Find where the given text appears and provide that cell's center as [X, Y] coordinate. 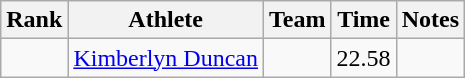
22.58 [364, 58]
Kimberlyn Duncan [166, 58]
Time [364, 20]
Rank [34, 20]
Notes [430, 20]
Athlete [166, 20]
Team [298, 20]
